Return (X, Y) of the center of cell containing provided text 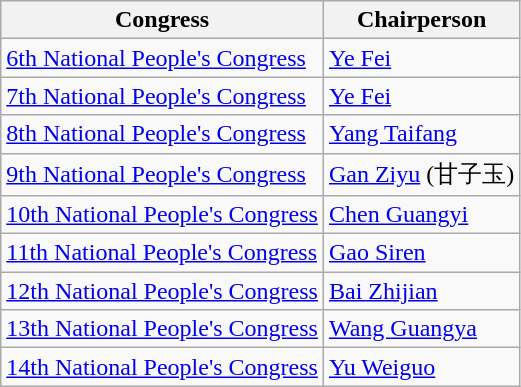
Yu Weiguo (421, 367)
6th National People's Congress (162, 58)
7th National People's Congress (162, 96)
Chairperson (421, 20)
9th National People's Congress (162, 174)
12th National People's Congress (162, 291)
Gan Ziyu (甘子玉) (421, 174)
Gao Siren (421, 253)
8th National People's Congress (162, 134)
14th National People's Congress (162, 367)
Congress (162, 20)
Chen Guangyi (421, 215)
Yang Taifang (421, 134)
10th National People's Congress (162, 215)
Wang Guangya (421, 329)
13th National People's Congress (162, 329)
Bai Zhijian (421, 291)
11th National People's Congress (162, 253)
